Detect which cell encompasses the target text, then output its [X, Y] center coordinate. 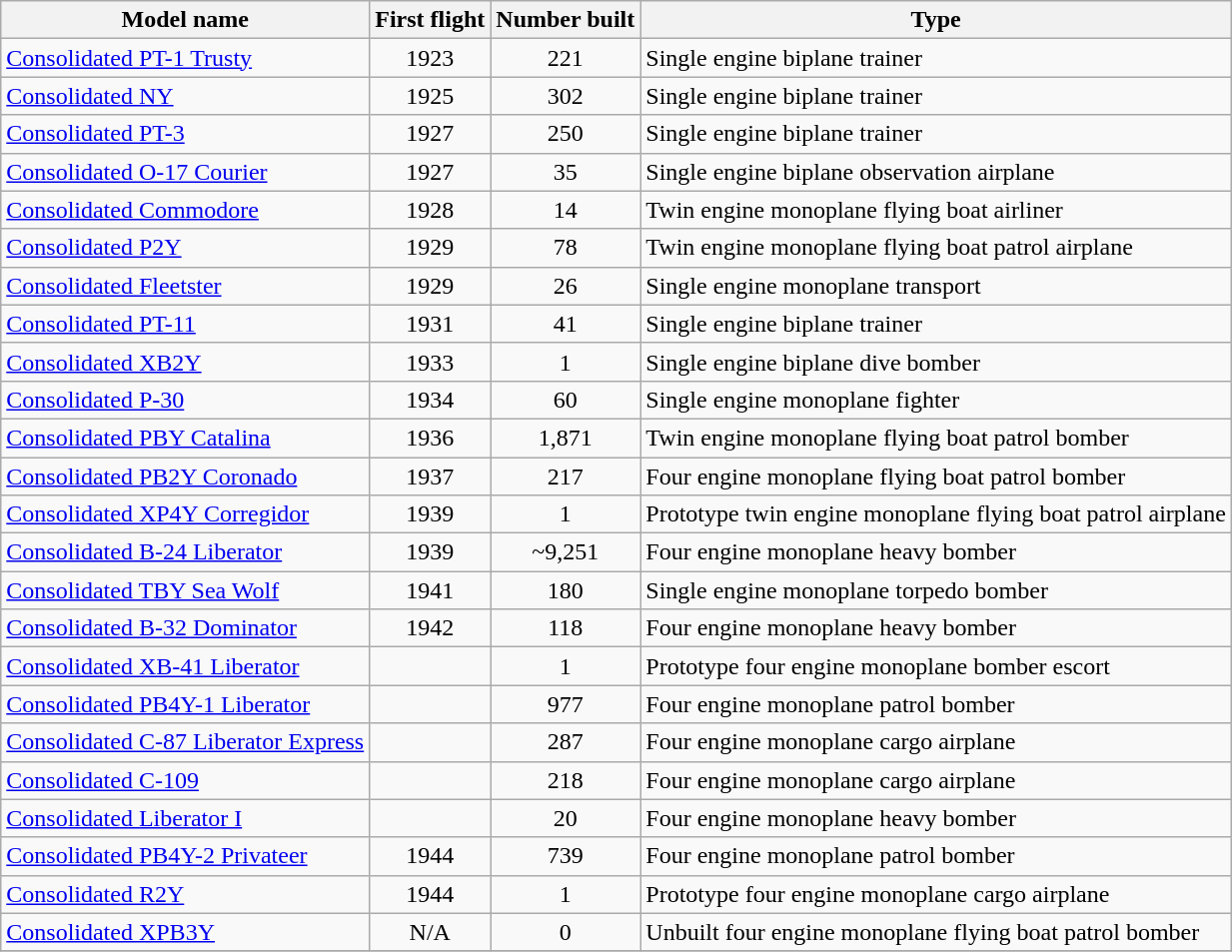
739 [566, 856]
Consolidated NY [186, 96]
1937 [430, 476]
Consolidated Commodore [186, 210]
60 [566, 400]
217 [566, 476]
302 [566, 96]
N/A [430, 932]
977 [566, 704]
1936 [430, 438]
Consolidated PB4Y-2 Privateer [186, 856]
118 [566, 628]
Consolidated B-32 Dominator [186, 628]
Consolidated XP4Y Corregidor [186, 514]
Consolidated XPB3Y [186, 932]
Consolidated C-109 [186, 780]
Consolidated P-30 [186, 400]
Consolidated PB2Y Coronado [186, 476]
Single engine monoplane transport [936, 286]
1933 [430, 362]
1925 [430, 96]
Single engine monoplane torpedo bomber [936, 590]
Single engine monoplane fighter [936, 400]
20 [566, 818]
Consolidated R2Y [186, 894]
1928 [430, 210]
180 [566, 590]
Consolidated C-87 Liberator Express [186, 742]
Prototype twin engine monoplane flying boat patrol airplane [936, 514]
0 [566, 932]
1931 [430, 324]
Consolidated PBY Catalina [186, 438]
Consolidated O-17 Courier [186, 172]
Unbuilt four engine monoplane flying boat patrol bomber [936, 932]
Consolidated Liberator I [186, 818]
Consolidated Fleetster [186, 286]
Consolidated B-24 Liberator [186, 552]
Twin engine monoplane flying boat patrol airplane [936, 248]
Number built [566, 20]
Consolidated XB2Y [186, 362]
35 [566, 172]
250 [566, 134]
Prototype four engine monoplane cargo airplane [936, 894]
~9,251 [566, 552]
Single engine biplane dive bomber [936, 362]
Consolidated PT-11 [186, 324]
Consolidated P2Y [186, 248]
Consolidated PT-3 [186, 134]
1934 [430, 400]
218 [566, 780]
Twin engine monoplane flying boat airliner [936, 210]
1941 [430, 590]
Consolidated XB-41 Liberator [186, 666]
1942 [430, 628]
287 [566, 742]
Single engine biplane observation airplane [936, 172]
Model name [186, 20]
1,871 [566, 438]
First flight [430, 20]
78 [566, 248]
41 [566, 324]
Four engine monoplane flying boat patrol bomber [936, 476]
Consolidated PB4Y-1 Liberator [186, 704]
Prototype four engine monoplane bomber escort [936, 666]
Consolidated PT-1 Trusty [186, 58]
Twin engine monoplane flying boat patrol bomber [936, 438]
Consolidated TBY Sea Wolf [186, 590]
221 [566, 58]
Type [936, 20]
26 [566, 286]
1923 [430, 58]
14 [566, 210]
